Identify which cell holds the provided text, then report its (x, y) central coordinate. 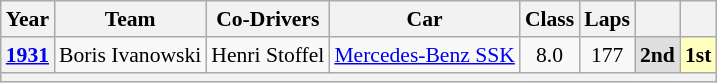
Class (550, 19)
Mercedes-Benz SSK (424, 55)
1931 (28, 55)
2nd (658, 55)
Team (130, 19)
Boris Ivanowski (130, 55)
Henri Stoffel (268, 55)
1st (698, 55)
Car (424, 19)
Year (28, 19)
Co-Drivers (268, 19)
177 (607, 55)
Laps (607, 19)
8.0 (550, 55)
